Scan for the cell matching the given text and deliver its (x, y) coordinate at center. 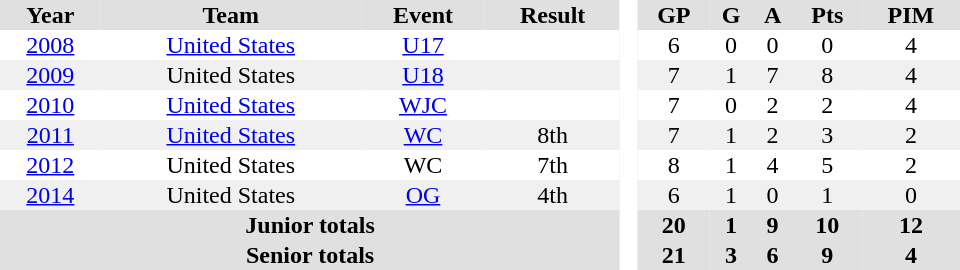
GP (674, 15)
2010 (50, 105)
12 (911, 225)
8th (552, 135)
20 (674, 225)
2011 (50, 135)
Senior totals (310, 255)
2014 (50, 195)
2009 (50, 75)
U17 (423, 45)
7th (552, 165)
Year (50, 15)
G (732, 15)
PIM (911, 15)
Junior totals (310, 225)
Team (231, 15)
A (773, 15)
WJC (423, 105)
5 (828, 165)
2012 (50, 165)
Event (423, 15)
10 (828, 225)
Result (552, 15)
21 (674, 255)
4th (552, 195)
Pts (828, 15)
2008 (50, 45)
U18 (423, 75)
OG (423, 195)
